Pinpoint the cell where the given text exists, returning its [X, Y] midpoint coordinate. 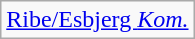
Ribe/Esbjerg Kom. [98, 20]
